Output the [x, y] coordinate of the center of the cell containing the given text.  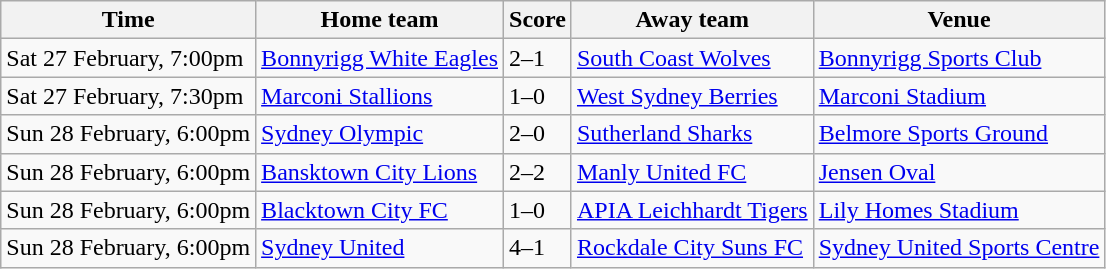
South Coast Wolves [692, 58]
Bonnyrigg White Eagles [380, 58]
West Sydney Berries [692, 96]
Marconi Stadium [959, 96]
Sat 27 February, 7:00pm [128, 58]
Bansktown City Lions [380, 172]
Sat 27 February, 7:30pm [128, 96]
Manly United FC [692, 172]
Home team [380, 20]
Bonnyrigg Sports Club [959, 58]
Sydney United [380, 248]
2–2 [538, 172]
Jensen Oval [959, 172]
2–1 [538, 58]
Sutherland Sharks [692, 134]
Lily Homes Stadium [959, 210]
Rockdale City Suns FC [692, 248]
Belmore Sports Ground [959, 134]
Sydney United Sports Centre [959, 248]
APIA Leichhardt Tigers [692, 210]
Venue [959, 20]
Time [128, 20]
Marconi Stallions [380, 96]
Score [538, 20]
2–0 [538, 134]
Sydney Olympic [380, 134]
Blacktown City FC [380, 210]
4–1 [538, 248]
Away team [692, 20]
